Pinpoint the cell where the given text exists, returning its [x, y] midpoint coordinate. 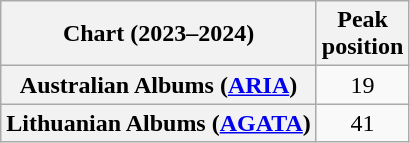
41 [362, 123]
Australian Albums (ARIA) [159, 85]
19 [362, 85]
Lithuanian Albums (AGATA) [159, 123]
Peakposition [362, 34]
Chart (2023–2024) [159, 34]
